Determine the (x, y) coordinate at the center of the cell enclosing the given text.  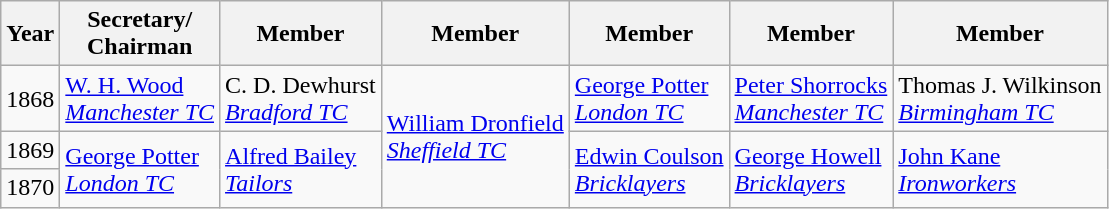
Alfred BaileyTailors (301, 169)
1870 (30, 188)
Secretary/Chairman (140, 34)
1869 (30, 150)
Edwin CoulsonBricklayers (649, 169)
Thomas J. WilkinsonBirmingham TC (1000, 98)
George HowellBricklayers (811, 169)
W. H. WoodManchester TC (140, 98)
1868 (30, 98)
Year (30, 34)
William DronfieldSheffield TC (475, 136)
John KaneIronworkers (1000, 169)
Peter ShorrocksManchester TC (811, 98)
C. D. DewhurstBradford TC (301, 98)
